Provide the [x, y] coordinate of the cell's center where the given text is located.  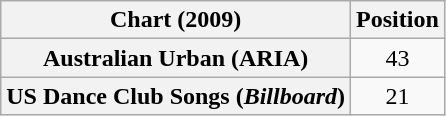
43 [398, 58]
Position [398, 20]
Chart (2009) [176, 20]
Australian Urban (ARIA) [176, 58]
US Dance Club Songs (Billboard) [176, 96]
21 [398, 96]
